Pinpoint the cell where the given text exists, returning its (x, y) midpoint coordinate. 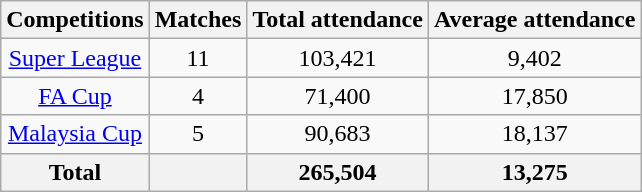
Matches (198, 20)
5 (198, 134)
9,402 (534, 58)
90,683 (338, 134)
17,850 (534, 96)
Average attendance (534, 20)
11 (198, 58)
Total attendance (338, 20)
Total (75, 172)
18,137 (534, 134)
Competitions (75, 20)
71,400 (338, 96)
Malaysia Cup (75, 134)
Super League (75, 58)
265,504 (338, 172)
FA Cup (75, 96)
13,275 (534, 172)
103,421 (338, 58)
4 (198, 96)
